Identify which cell holds the provided text, then report its (X, Y) central coordinate. 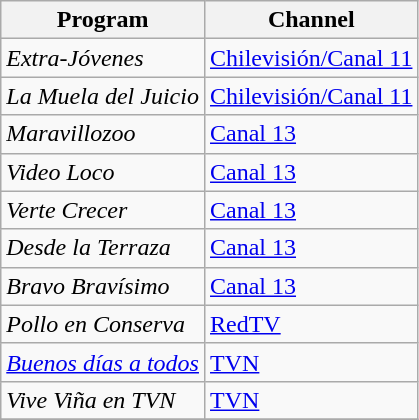
Pollo en Conserva (103, 324)
Extra-Jóvenes (103, 58)
Bravo Bravísimo (103, 286)
Video Loco (103, 172)
Vive Viña en TVN (103, 400)
Verte Crecer (103, 210)
Program (103, 20)
Channel (310, 20)
RedTV (310, 324)
Maravillozoo (103, 134)
Desde la Terraza (103, 248)
Buenos días a todos (103, 362)
La Muela del Juicio (103, 96)
